Return [x, y] of the center of cell containing provided text 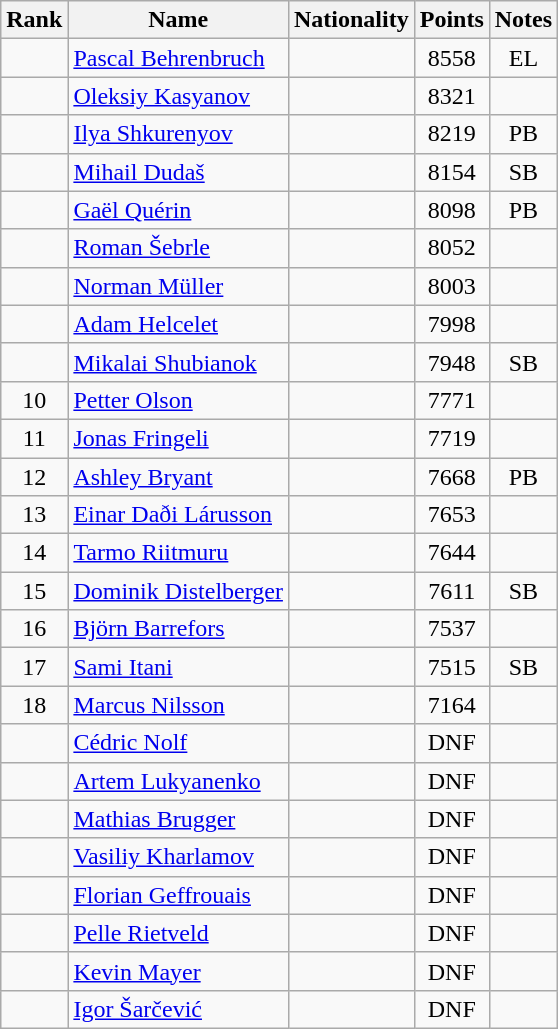
7611 [452, 591]
Marcus Nilsson [178, 705]
Norman Müller [178, 286]
Einar Daði Lárusson [178, 515]
7668 [452, 477]
8558 [452, 58]
Petter Olson [178, 400]
7771 [452, 400]
Artem Lukyanenko [178, 781]
17 [34, 667]
Oleksiy Kasyanov [178, 96]
Pascal Behrenbruch [178, 58]
15 [34, 591]
7164 [452, 705]
Tarmo Riitmuru [178, 553]
EL [523, 58]
7719 [452, 438]
Mathias Brugger [178, 819]
13 [34, 515]
11 [34, 438]
Name [178, 20]
8219 [452, 134]
Points [452, 20]
8321 [452, 96]
Dominik Distelberger [178, 591]
Jonas Fringeli [178, 438]
8003 [452, 286]
7537 [452, 629]
Björn Barrefors [178, 629]
8098 [452, 210]
Mikalai Shubianok [178, 362]
Pelle Rietveld [178, 933]
Ilya Shkurenyov [178, 134]
8052 [452, 248]
7644 [452, 553]
Kevin Mayer [178, 971]
Mihail Dudaš [178, 172]
Igor Šarčević [178, 1009]
7948 [452, 362]
Roman Šebrle [178, 248]
16 [34, 629]
14 [34, 553]
Ashley Bryant [178, 477]
Vasiliy Kharlamov [178, 857]
12 [34, 477]
Nationality [351, 20]
Cédric Nolf [178, 743]
7515 [452, 667]
Sami Itani [178, 667]
Adam Helcelet [178, 324]
Rank [34, 20]
7653 [452, 515]
18 [34, 705]
Florian Geffrouais [178, 895]
Gaël Quérin [178, 210]
10 [34, 400]
Notes [523, 20]
7998 [452, 324]
8154 [452, 172]
